Extract the [X, Y] coordinate from the center of the cell holding the provided text.  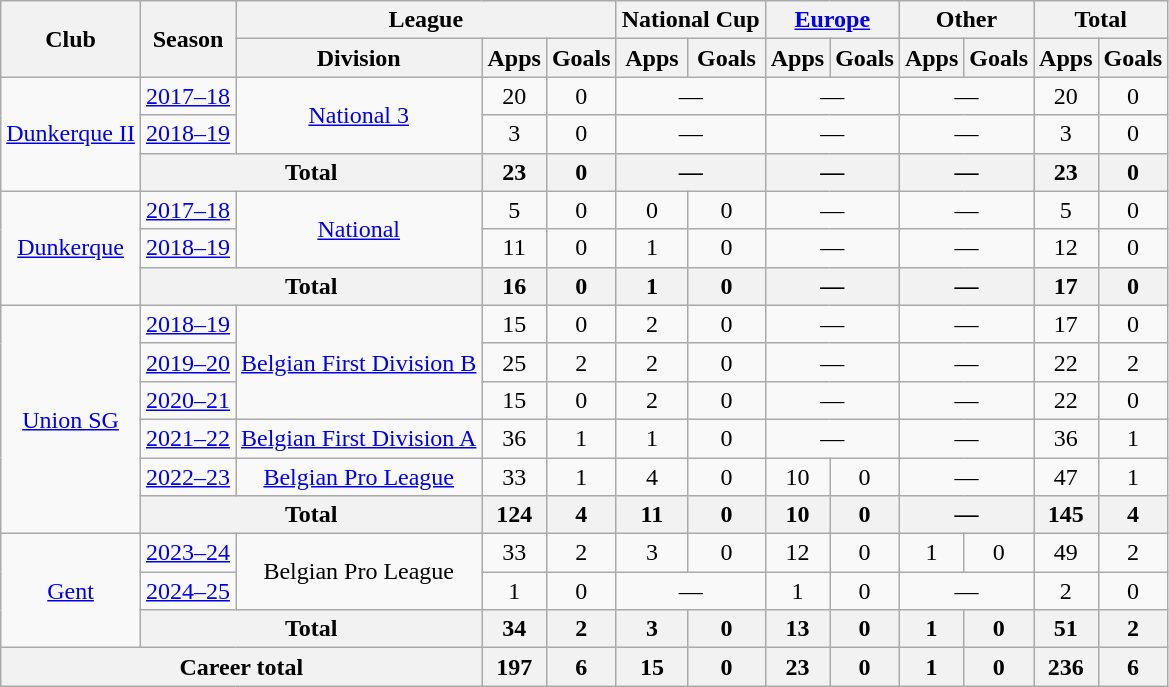
124 [514, 515]
49 [1066, 553]
25 [514, 362]
47 [1066, 477]
National [359, 229]
Europe [832, 20]
2020–21 [188, 400]
16 [514, 286]
Division [359, 58]
2023–24 [188, 553]
2019–20 [188, 362]
Gent [71, 591]
51 [1066, 629]
Other [966, 20]
National 3 [359, 115]
Union SG [71, 419]
Dunkerque II [71, 134]
34 [514, 629]
2024–25 [188, 591]
Belgian First Division B [359, 362]
145 [1066, 515]
Dunkerque [71, 248]
13 [797, 629]
Club [71, 39]
Belgian First Division A [359, 438]
236 [1066, 667]
League [426, 20]
197 [514, 667]
Season [188, 39]
National Cup [690, 20]
Career total [242, 667]
2021–22 [188, 438]
2022–23 [188, 477]
